Provide the (x, y) coordinate of the cell's center where the given text is located.  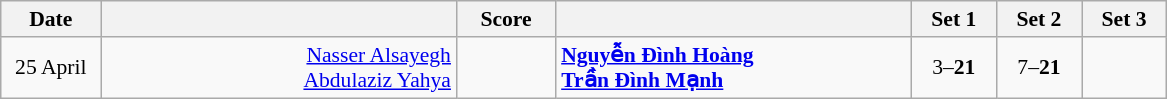
Nguyễn Đình Hoàng Trần Đình Mạnh (734, 68)
Set 1 (954, 19)
Score (506, 19)
Set 2 (1038, 19)
3–21 (954, 68)
Nasser Alsayegh Abdulaziz Yahya (278, 68)
Set 3 (1124, 19)
25 April (51, 68)
7–21 (1038, 68)
Date (51, 19)
